Return (x, y) of the center of cell containing provided text 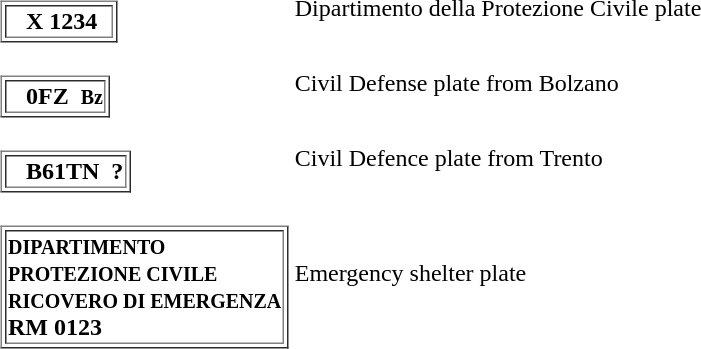
B61TN ? (66, 172)
X 1234 (58, 22)
0FZ Bz (56, 96)
DIPARTIMENTOPROTEZIONE CIVILERICOVERO DI EMERGENZARM 0123 (144, 287)
